For the text-containing cell, return its midpoint in (x, y) coordinate format. 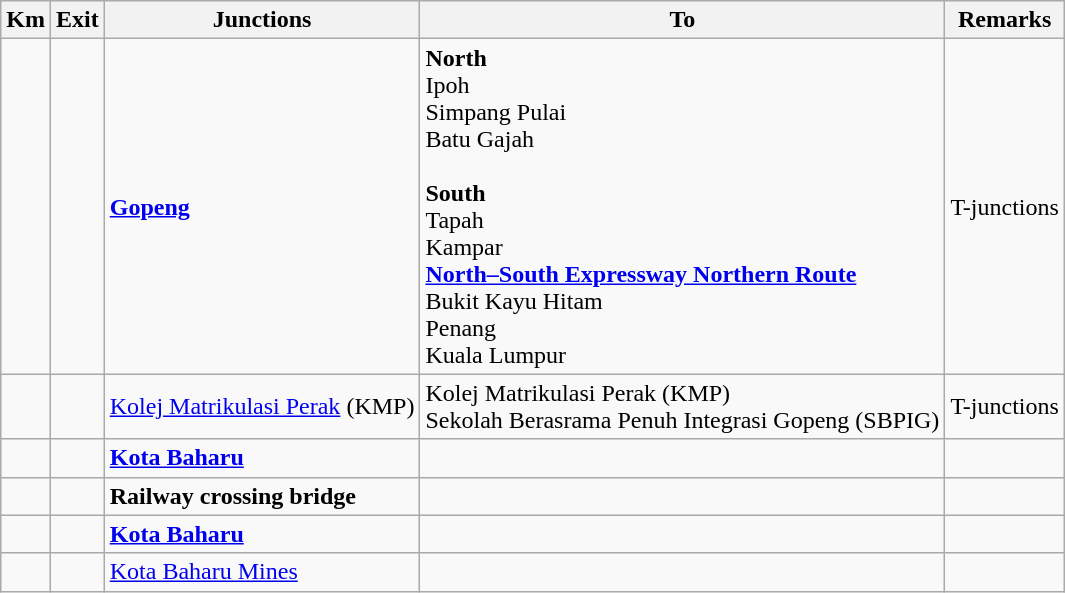
Remarks (1005, 20)
Gopeng (262, 206)
Kota Baharu Mines (262, 572)
Kolej Matrikulasi Perak (KMP) (262, 406)
Junctions (262, 20)
Exit (77, 20)
To (682, 20)
Kolej Matrikulasi Perak (KMP)Sekolah Berasrama Penuh Integrasi Gopeng (SBPIG) (682, 406)
Km (26, 20)
Railway crossing bridge (262, 496)
North Ipoh Simpang Pulai Batu GajahSouth Tapah Kampar North–South Expressway Northern RouteBukit Kayu HitamPenangKuala Lumpur (682, 206)
